Capture the cell that displays the provided text and extract its [x, y] central coordinate. 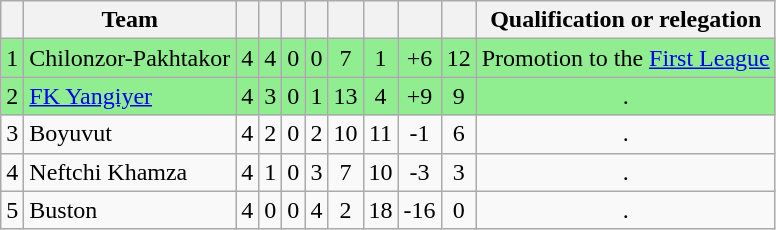
12 [458, 58]
5 [12, 210]
9 [458, 96]
Neftchi Khamza [130, 172]
13 [346, 96]
-3 [420, 172]
-1 [420, 134]
6 [458, 134]
Team [130, 20]
Chilonzor-Pakhtakor [130, 58]
+9 [420, 96]
-16 [420, 210]
Buston [130, 210]
FK Yangiyer [130, 96]
+6 [420, 58]
Promotion to the First League [626, 58]
Boyuvut [130, 134]
Qualification or relegation [626, 20]
18 [380, 210]
11 [380, 134]
